Return (X, Y) of the center of cell containing provided text 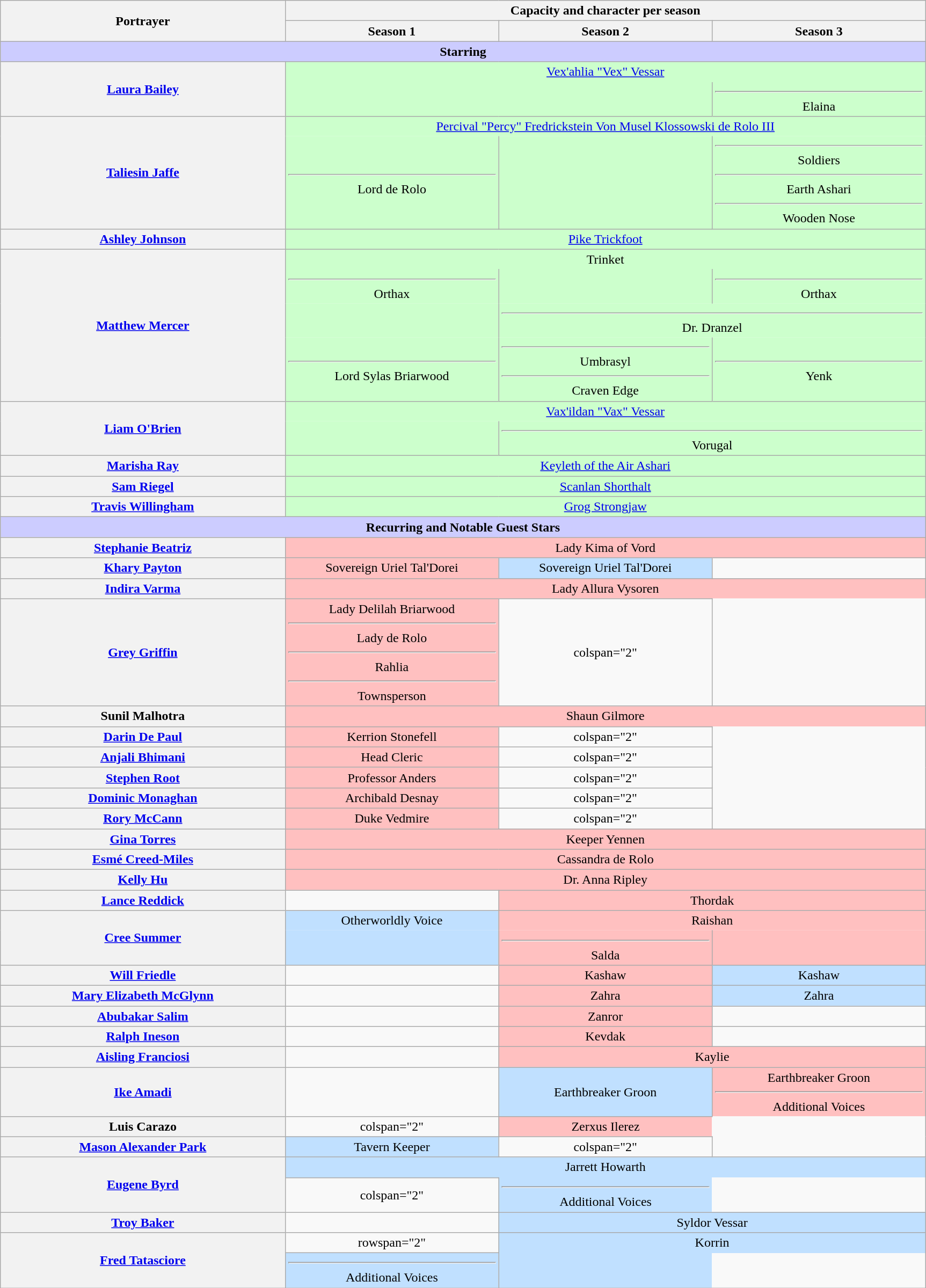
Tavern Keeper (392, 1147)
Kevdak (606, 1037)
Salda (606, 948)
Raishan (712, 920)
Season 2 (606, 31)
Percival "Percy" Fredrickstein Von Musel Klossowski de Rolo III (606, 127)
Shaun Gilmore (606, 716)
Zanror (606, 1016)
Soldiers Earth Ashari Wooden Nose (819, 183)
Ashley Johnson (143, 239)
Rory McCann (143, 818)
Professor Anders (392, 777)
Matthew Mercer (143, 325)
Kelly Hu (143, 880)
Thordak (712, 900)
Season 3 (819, 31)
Syldor Vessar (712, 1222)
Jarrett Howarth (606, 1167)
Sam Riegel (143, 486)
Mason Alexander Park (143, 1147)
Lord de Rolo (392, 183)
Dominic Monaghan (143, 798)
Lady Allura Vysoren (606, 588)
Grey Griffin (143, 652)
Khary Payton (143, 568)
Archibald Desnay (392, 798)
Stephanie Beatriz (143, 548)
Ralph Ineson (143, 1037)
Recurring and Notable Guest Stars (463, 527)
Dr. Anna Ripley (606, 880)
Aisling Franciosi (143, 1057)
Ike Amadi (143, 1092)
Season 1 (392, 31)
Duke Vedmire (392, 818)
Zerxus Ilerez (606, 1126)
Mary Elizabeth McGlynn (143, 995)
Head Cleric (392, 757)
Grog Strongjaw (606, 507)
Vorugal (712, 438)
Luis Carazo (143, 1126)
Lady Delilah Briarwood Lady de Rolo Rahlia Townsperson (392, 652)
Kaylie (712, 1057)
Dr. Dranzel (712, 321)
Scanlan Shorthalt (606, 486)
Taliesin Jaffe (143, 173)
rowspan="2" (392, 1243)
Keeper Yennen (606, 839)
Darin De Paul (143, 737)
Lord Sylas Briarwood (392, 369)
Earthbreaker Groon (606, 1092)
Abubakar Salim (143, 1016)
Lady Kima of Vord (606, 548)
Trinket (606, 259)
Vax'ildan "Vax" Vessar (606, 411)
Keyleth of the Air Ashari (606, 466)
Kerrion Stonefell (392, 737)
Will Friedle (143, 975)
Lance Reddick (143, 900)
Laura Bailey (143, 89)
Cassandra de Rolo (606, 860)
Portrayer (143, 21)
Fred Tatasciore (143, 1261)
Liam O'Brien (143, 428)
Starring (463, 52)
Sunil Malhotra (143, 716)
Pike Trickfoot (606, 239)
Marisha Ray (143, 466)
Cree Summer (143, 938)
Gina Torres (143, 839)
Stephen Root (143, 777)
Troy Baker (143, 1222)
Yenk (819, 369)
Vex'ahlia "Vex" Vessar (606, 72)
Travis Willingham (143, 507)
Eugene Byrd (143, 1184)
Indira Varma (143, 588)
Elaina (819, 99)
Anjali Bhimani (143, 757)
Capacity and character per season (606, 11)
Otherworldly Voice (392, 920)
Korrin (712, 1243)
Esmé Creed-Miles (143, 860)
Earthbreaker Groon Additional Voices (819, 1092)
Umbrasyl Craven Edge (606, 369)
